Capture the cell that displays the provided text and extract its (X, Y) central coordinate. 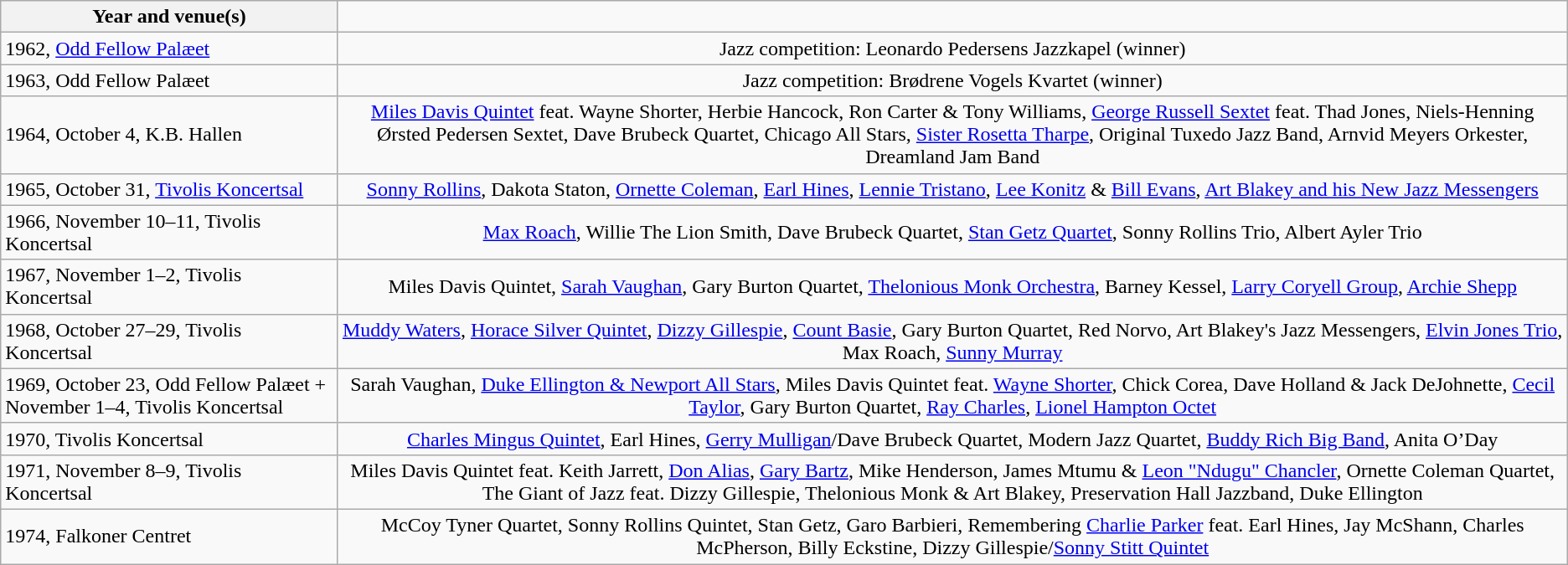
Jazz competition: Brødrene Vogels Kvartet (winner) (952, 80)
1962, Odd Fellow Palæet (169, 49)
1974, Falkoner Centret (169, 536)
1965, October 31, Tivolis Koncertsal (169, 189)
1968, October 27–29, Tivolis Koncertsal (169, 342)
Sonny Rollins, Dakota Staton, Ornette Coleman, Earl Hines, Lennie Tristano, Lee Konitz & Bill Evans, Art Blakey and his New Jazz Messengers (952, 189)
Max Roach, Willie The Lion Smith, Dave Brubeck Quartet, Stan Getz Quartet, Sonny Rollins Trio, Albert Ayler Trio (952, 233)
1970, Tivolis Koncertsal (169, 439)
1964, October 4, K.B. Hallen (169, 135)
Year and venue(s) (169, 17)
1967, November 1–2, Tivolis Koncertsal (169, 286)
1969, October 23, Odd Fellow Palæet + November 1–4, Tivolis Koncertsal (169, 395)
Jazz competition: Leonardo Pedersens Jazzkapel (winner) (952, 49)
Miles Davis Quintet, Sarah Vaughan, Gary Burton Quartet, Thelonious Monk Orchestra, Barney Kessel, Larry Coryell Group, Archie Shepp (952, 286)
Charles Mingus Quintet, Earl Hines, Gerry Mulligan/Dave Brubeck Quartet, Modern Jazz Quartet, Buddy Rich Big Band, Anita O’Day (952, 439)
1971, November 8–9, Tivolis Koncertsal (169, 482)
1966, November 10–11, Tivolis Koncertsal (169, 233)
1963, Odd Fellow Palæet (169, 80)
